Determine the (x, y) coordinate at the center of the cell enclosing the given text.  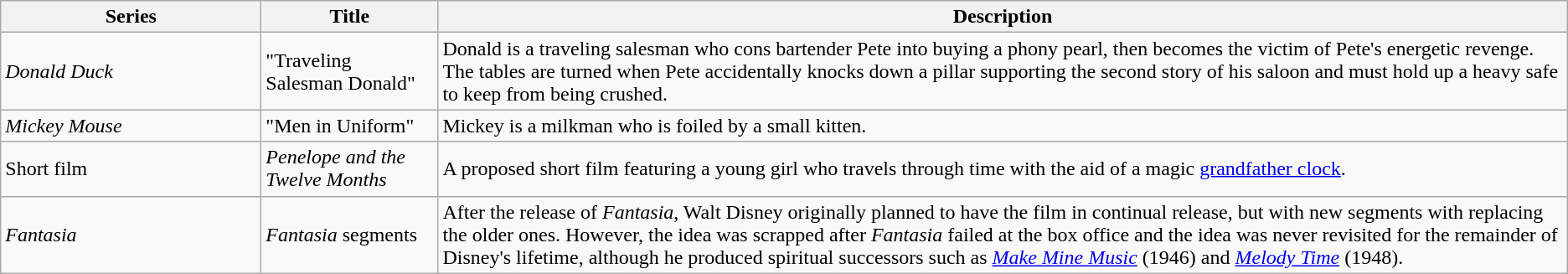
Series (131, 17)
Penelope and the Twelve Months (350, 169)
Short film (131, 169)
A proposed short film featuring a young girl who travels through time with the aid of a magic grandfather clock. (1003, 169)
Fantasia segments (350, 235)
"Men in Uniform" (350, 126)
Mickey is a milkman who is foiled by a small kitten. (1003, 126)
Description (1003, 17)
Mickey Mouse (131, 126)
"Traveling Salesman Donald" (350, 71)
Title (350, 17)
Fantasia (131, 235)
Donald Duck (131, 71)
